Detect which cell encompasses the target text, then output its (x, y) center coordinate. 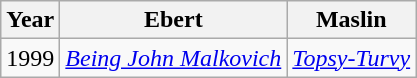
Being John Malkovich (174, 58)
Year (30, 20)
1999 (30, 58)
Maslin (352, 20)
Ebert (174, 20)
Topsy-Turvy (352, 58)
